Search for the cell housing the specified text and yield its [x, y] center coordinate. 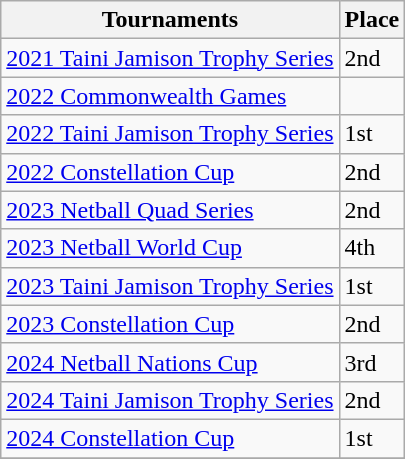
2023 Constellation Cup [170, 324]
Tournaments [170, 20]
2024 Constellation Cup [170, 438]
2022 Taini Jamison Trophy Series [170, 134]
Place [372, 20]
2022 Commonwealth Games [170, 96]
2023 Netball Quad Series [170, 210]
2024 Taini Jamison Trophy Series [170, 400]
2023 Taini Jamison Trophy Series [170, 286]
2024 Netball Nations Cup [170, 362]
2023 Netball World Cup [170, 248]
2022 Constellation Cup [170, 172]
3rd [372, 362]
2021 Taini Jamison Trophy Series [170, 58]
4th [372, 248]
